Scan for the cell matching the given text and deliver its [x, y] coordinate at center. 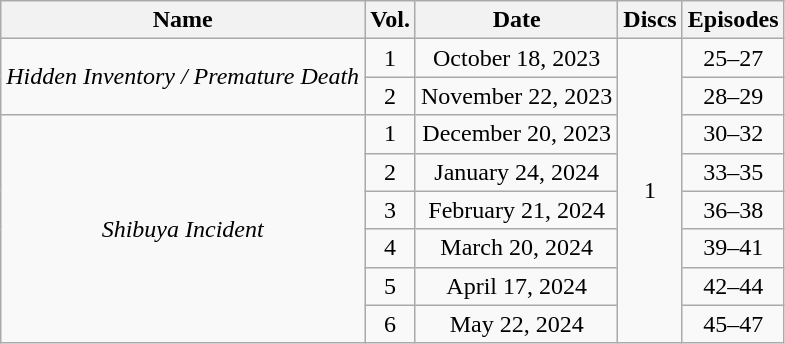
3 [390, 210]
45–47 [733, 324]
Shibuya Incident [183, 229]
January 24, 2024 [516, 172]
Hidden Inventory / Premature Death [183, 77]
November 22, 2023 [516, 96]
Discs [650, 20]
March 20, 2024 [516, 248]
36–38 [733, 210]
30–32 [733, 134]
April 17, 2024 [516, 286]
25–27 [733, 58]
Name [183, 20]
February 21, 2024 [516, 210]
Episodes [733, 20]
Vol. [390, 20]
5 [390, 286]
39–41 [733, 248]
May 22, 2024 [516, 324]
42–44 [733, 286]
6 [390, 324]
Date [516, 20]
October 18, 2023 [516, 58]
4 [390, 248]
December 20, 2023 [516, 134]
28–29 [733, 96]
33–35 [733, 172]
